Return [X, Y] of the center of cell containing provided text 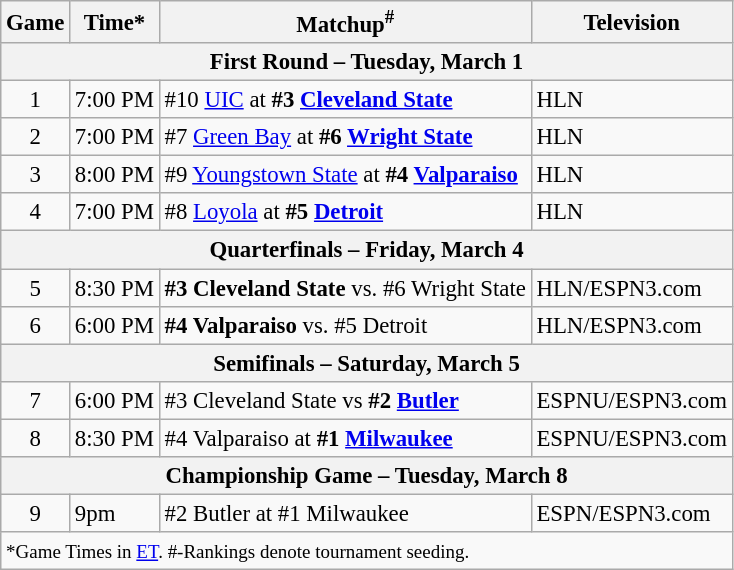
1 [36, 100]
*Game Times in ET. #-Rankings denote tournament seeding. [367, 551]
Championship Game – Tuesday, March 8 [367, 476]
#3 Cleveland State vs. #6 Wright State [345, 288]
Game [36, 22]
#7 Green Bay at #6 Wright State [345, 137]
4 [36, 213]
7 [36, 400]
6 [36, 325]
#2 Butler at #1 Milwaukee [345, 513]
Matchup# [345, 22]
9 [36, 513]
Semifinals – Saturday, March 5 [367, 363]
#4 Valparaiso at #1 Milwaukee [345, 438]
8:00 PM [115, 175]
First Round – Tuesday, March 1 [367, 62]
#3 Cleveland State vs #2 Butler [345, 400]
3 [36, 175]
2 [36, 137]
Quarterfinals – Friday, March 4 [367, 250]
9pm [115, 513]
8 [36, 438]
#8 Loyola at #5 Detroit [345, 213]
Television [632, 22]
ESPN/ESPN3.com [632, 513]
Time* [115, 22]
#4 Valparaiso vs. #5 Detroit [345, 325]
#9 Youngstown State at #4 Valparaiso [345, 175]
5 [36, 288]
#10 UIC at #3 Cleveland State [345, 100]
